Scan for the cell matching the given text and deliver its [X, Y] coordinate at center. 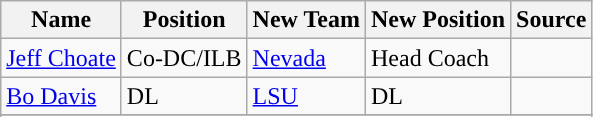
Source [552, 20]
Nevada [306, 58]
New Position [438, 20]
New Team [306, 20]
LSU [306, 96]
Jeff Choate [62, 58]
Bo Davis [62, 96]
Co-DC/ILB [184, 58]
Head Coach [438, 58]
Position [184, 20]
Name [62, 20]
